Determine the (x, y) coordinate at the center of the cell enclosing the given text.  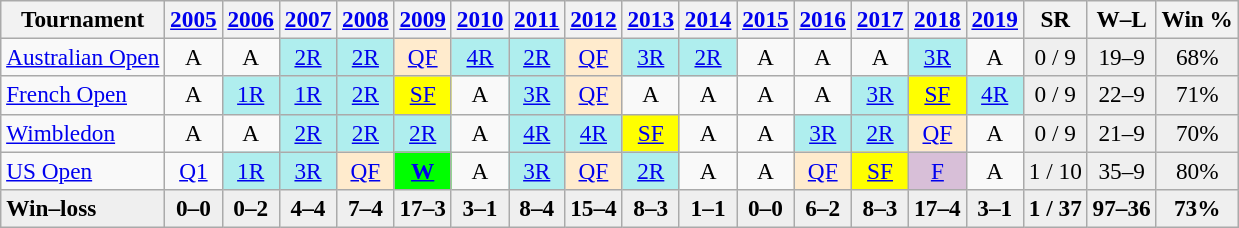
W–L (1122, 19)
97–36 (1122, 208)
2014 (708, 19)
2013 (650, 19)
17–3 (422, 208)
22–9 (1122, 95)
19–9 (1122, 57)
2006 (250, 19)
0–2 (250, 208)
1 / 37 (1055, 208)
US Open (83, 170)
1 / 10 (1055, 170)
35–9 (1122, 170)
2009 (422, 19)
70% (1197, 133)
73% (1197, 208)
7–4 (366, 208)
2005 (194, 19)
French Open (83, 95)
71% (1197, 95)
6–2 (822, 208)
2016 (822, 19)
W (422, 170)
Win–loss (83, 208)
2008 (366, 19)
2017 (880, 19)
Tournament (83, 19)
2007 (308, 19)
Australian Open (83, 57)
68% (1197, 57)
Win % (1197, 19)
8–4 (537, 208)
SR (1055, 19)
17–4 (938, 208)
80% (1197, 170)
2010 (480, 19)
2012 (594, 19)
21–9 (1122, 133)
Q1 (194, 170)
Wimbledon (83, 133)
1–1 (708, 208)
15–4 (594, 208)
2019 (994, 19)
F (938, 170)
2018 (938, 19)
2011 (537, 19)
2015 (766, 19)
4–4 (308, 208)
